Output the (X, Y) coordinate of the center of the cell containing the given text.  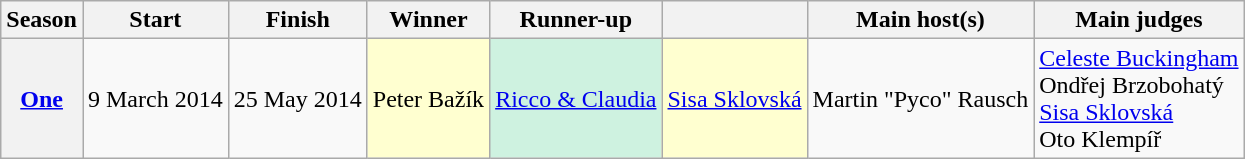
Peter Bažík (428, 98)
9 March 2014 (155, 98)
Runner-up (576, 20)
Sisa Sklovská (734, 98)
Winner (428, 20)
Ricco & Claudia (576, 98)
Season (42, 20)
One (42, 98)
Main host(s) (920, 20)
Martin "Pyco" Rausch (920, 98)
Main judges (1139, 20)
Start (155, 20)
Finish (298, 20)
25 May 2014 (298, 98)
Celeste BuckinghamOndřej BrzobohatýSisa SklovskáOto Klempíř (1139, 98)
